Determine the (X, Y) coordinate at the center of the cell enclosing the given text.  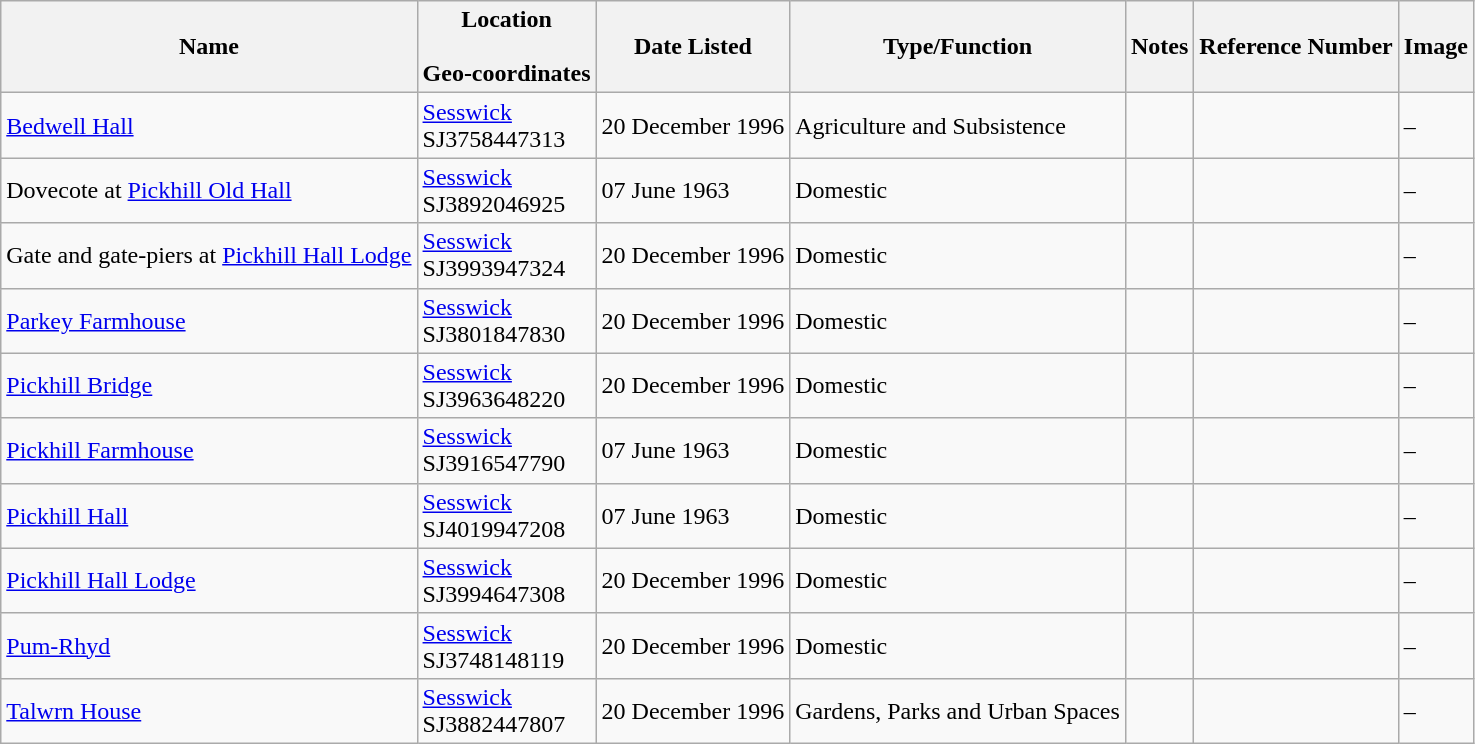
SesswickSJ3892046925 (506, 190)
SesswickSJ3994647308 (506, 580)
Pickhill Hall (209, 516)
SesswickSJ4019947208 (506, 516)
Pickhill Farmhouse (209, 450)
SesswickSJ3748148119 (506, 646)
LocationGeo-coordinates (506, 47)
Gate and gate-piers at Pickhill Hall Lodge (209, 256)
Gardens, Parks and Urban Spaces (958, 710)
SesswickSJ3916547790 (506, 450)
SesswickSJ3801847830 (506, 320)
Bedwell Hall (209, 126)
Pickhill Bridge (209, 386)
Dovecote at Pickhill Old Hall (209, 190)
Notes (1159, 47)
Pum-Rhyd (209, 646)
Image (1436, 47)
Parkey Farmhouse (209, 320)
Name (209, 47)
SesswickSJ3758447313 (506, 126)
Talwrn House (209, 710)
SesswickSJ3963648220 (506, 386)
SesswickSJ3882447807 (506, 710)
Agriculture and Subsistence (958, 126)
Pickhill Hall Lodge (209, 580)
Type/Function (958, 47)
SesswickSJ3993947324 (506, 256)
Date Listed (693, 47)
Reference Number (1296, 47)
